Pinpoint the cell where the given text exists, returning its (X, Y) midpoint coordinate. 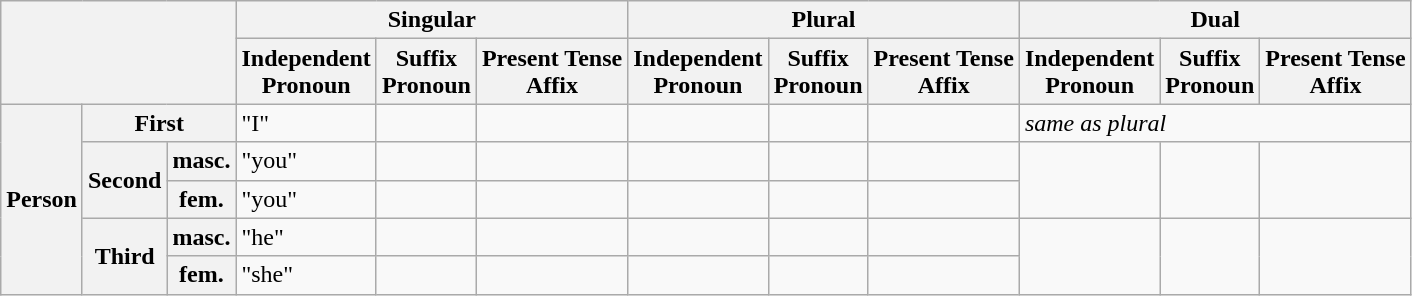
same as plural (1215, 123)
First (158, 123)
Plural (824, 20)
Singular (432, 20)
Third (124, 256)
"she" (306, 275)
"I" (306, 123)
Dual (1215, 20)
Second (124, 180)
Person (42, 199)
"he" (306, 237)
